Output the [x, y] coordinate of the center of the cell containing the given text.  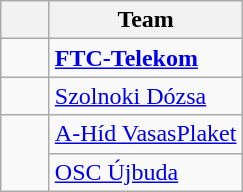
A-Híd VasasPlaket [146, 134]
Szolnoki Dózsa [146, 96]
Team [146, 20]
OSC Újbuda [146, 172]
FTC-Telekom [146, 58]
